Identify which cell holds the provided text, then report its (X, Y) central coordinate. 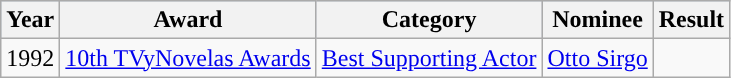
Year (30, 20)
10th TVyNovelas Awards (188, 58)
Category (429, 20)
1992 (30, 58)
Award (188, 20)
Best Supporting Actor (429, 58)
Nominee (598, 20)
Result (691, 20)
Otto Sirgo (598, 58)
